Search for the cell housing the specified text and yield its (X, Y) center coordinate. 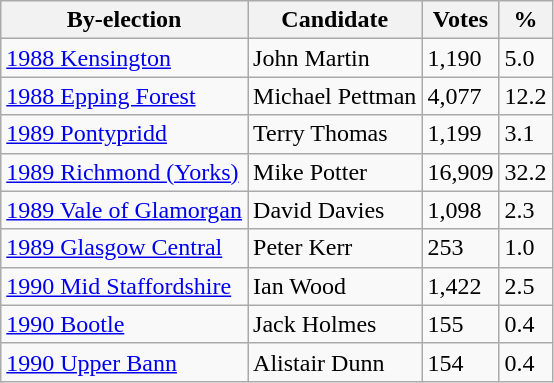
Mike Potter (335, 172)
David Davies (335, 210)
Michael Pettman (335, 96)
16,909 (460, 172)
1,199 (460, 134)
1989 Vale of Glamorgan (124, 210)
1990 Bootle (124, 324)
4,077 (460, 96)
253 (460, 248)
1990 Mid Staffordshire (124, 286)
1,190 (460, 58)
1990 Upper Bann (124, 362)
Peter Kerr (335, 248)
Alistair Dunn (335, 362)
By-election (124, 20)
Ian Wood (335, 286)
1,098 (460, 210)
2.5 (526, 286)
Terry Thomas (335, 134)
32.2 (526, 172)
1,422 (460, 286)
2.3 (526, 210)
1989 Glasgow Central (124, 248)
5.0 (526, 58)
154 (460, 362)
1989 Richmond (Yorks) (124, 172)
155 (460, 324)
1988 Kensington (124, 58)
1988 Epping Forest (124, 96)
Jack Holmes (335, 324)
Votes (460, 20)
% (526, 20)
1989 Pontypridd (124, 134)
12.2 (526, 96)
John Martin (335, 58)
3.1 (526, 134)
1.0 (526, 248)
Candidate (335, 20)
